For the text-containing cell, return its midpoint in [x, y] coordinate format. 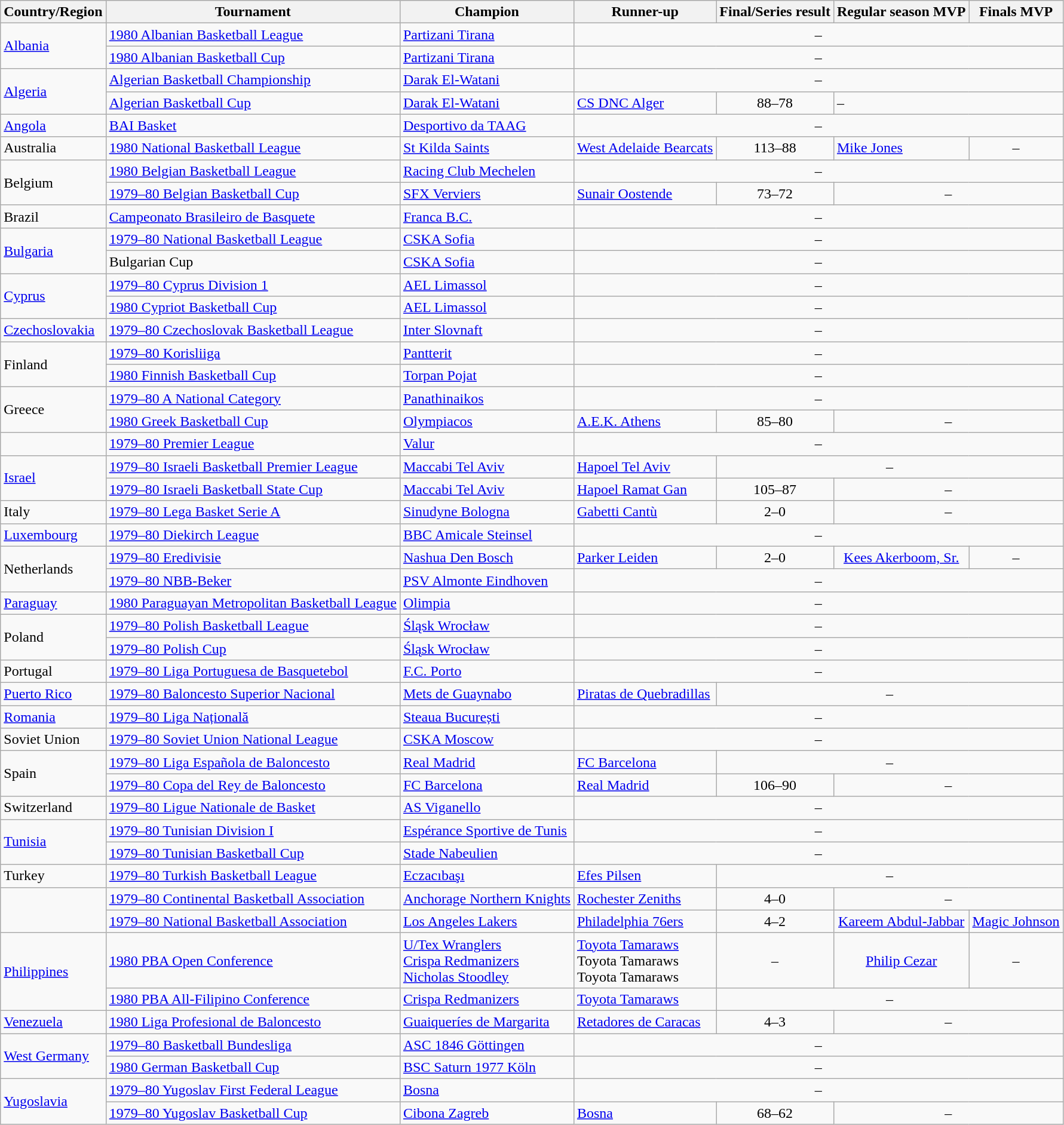
1979–80 Liga Națională [253, 717]
68–62 [775, 1113]
SFX Verviers [486, 194]
Mike Jones [901, 148]
1980 Albanian Basketball Cup [253, 57]
1980 German Basketball Cup [253, 1068]
1980 PBA All-Filipino Conference [253, 999]
1980 Finnish Basketball Cup [253, 376]
85–80 [775, 421]
CSKA Moscow [486, 740]
Runner-up [645, 12]
1980 Belgian Basketball League [253, 171]
Switzerland [53, 808]
1979–80 Diekirch League [253, 535]
1979–80 Korisliiga [253, 353]
Greece [53, 410]
Regular season MVP [901, 12]
F.C. Porto [486, 672]
1979–80 Czechoslovak Basketball League [253, 330]
113–88 [775, 148]
Racing Club Mechelen [486, 171]
1980 Greek Basketball Cup [253, 421]
1979–80 Polish Basketball League [253, 626]
Tournament [253, 12]
Los Angeles Lakers [486, 921]
1979–80 Cyprus Division 1 [253, 285]
4–0 [775, 899]
1979–80 Tunisian Basketball Cup [253, 853]
Paraguay [53, 603]
Kareem Abdul-Jabbar [901, 921]
Eczacıbaşı [486, 876]
Soviet Union [53, 740]
4–3 [775, 1022]
Spain [53, 774]
1980 Albanian Basketball League [253, 35]
Rochester Zeniths [645, 899]
1979–80 Basketball Bundesliga [253, 1045]
Czechoslovakia [53, 330]
BSC Saturn 1977 Köln [486, 1068]
Algerian Basketball Championship [253, 80]
1980 Cypriot Basketball Cup [253, 308]
Crispa Redmanizers [486, 999]
AS Viganello [486, 808]
CS DNC Alger [645, 103]
West Adelaide Bearcats [645, 148]
105–87 [775, 489]
Angola [53, 125]
Romania [53, 717]
1980 Paraguayan Metropolitan Basketball League [253, 603]
1979–80 Continental Basketball Association [253, 899]
Brazil [53, 216]
1979–80 Eredivisie [253, 557]
Israel [53, 478]
1979–80 Liga Portuguesa de Basquetebol [253, 672]
Cibona Zagreb [486, 1113]
BAI Basket [253, 125]
Philadelphia 76ers [645, 921]
Anchorage Northern Knights [486, 899]
1979–80 Baloncesto Superior Nacional [253, 694]
Turkey [53, 876]
Hapoel Tel Aviv [645, 467]
Luxembourg [53, 535]
Torpan Pojat [486, 376]
1979–80 Liga Española de Baloncesto [253, 762]
Sunair Oostende [645, 194]
Yugoslavia [53, 1102]
Algeria [53, 91]
Netherlands [53, 569]
Hapoel Ramat Gan [645, 489]
Finland [53, 364]
Parker Leiden [645, 557]
1979–80 Belgian Basketball Cup [253, 194]
Final/Series result [775, 12]
Cyprus [53, 296]
1979–80 Tunisian Division I [253, 830]
St Kilda Saints [486, 148]
Gabetti Cantù [645, 512]
Piratas de Quebradillas [645, 694]
1979–80 Yugoslav First Federal League [253, 1090]
Bulgarian Cup [253, 262]
1979–80 Polish Cup [253, 648]
1979–80 Copa del Rey de Baloncesto [253, 785]
Stade Nabeulien [486, 853]
West Germany [53, 1056]
1979–80 Soviet Union National League [253, 740]
88–78 [775, 103]
Guaiqueríes de Margarita [486, 1022]
Campeonato Brasileiro de Basquete [253, 216]
Pantterit [486, 353]
Desportivo da TAAG [486, 125]
Poland [53, 637]
Olympiacos [486, 421]
Inter Slovnaft [486, 330]
Bulgaria [53, 250]
1979–80 Turkish Basketball League [253, 876]
1980 PBA Open Conference [253, 960]
Mets de Guaynabo [486, 694]
U/Tex WranglersCrispa RedmanizersNicholas Stoodley [486, 960]
Retadores de Caracas [645, 1022]
1979–80 National Basketball Association [253, 921]
4–2 [775, 921]
Albania [53, 46]
Portugal [53, 672]
Espérance Sportive de Tunis [486, 830]
ASC 1846 Göttingen [486, 1045]
Champion [486, 12]
Sinudyne Bologna [486, 512]
Valur [486, 444]
BBC Amicale Steinsel [486, 535]
Finals MVP [1016, 12]
Venezuela [53, 1022]
Toyota TamarawsToyota TamarawsToyota Tamaraws [645, 960]
1979–80 Israeli Basketball Premier League [253, 467]
PSV Almonte Eindhoven [486, 580]
73–72 [775, 194]
A.E.K. Athens [645, 421]
Country/Region [53, 12]
1979–80 Premier League [253, 444]
Philippines [53, 971]
Olimpia [486, 603]
1979–80 Ligue Nationale de Basket [253, 808]
Puerto Rico [53, 694]
Belgium [53, 182]
1979–80 A National Category [253, 398]
1979–80 Yugoslav Basketball Cup [253, 1113]
Franca B.C. [486, 216]
106–90 [775, 785]
Nashua Den Bosch [486, 557]
1980 Liga Profesional de Baloncesto [253, 1022]
Steaua București [486, 717]
Efes Pilsen [645, 876]
1979–80 Lega Basket Serie A [253, 512]
Philip Cezar [901, 960]
Tunisia [53, 842]
1979–80 NBB-Beker [253, 580]
1980 National Basketball League [253, 148]
Australia [53, 148]
Magic Johnson [1016, 921]
1979–80 National Basketball League [253, 239]
Italy [53, 512]
1979–80 Israeli Basketball State Cup [253, 489]
Panathinaikos [486, 398]
Algerian Basketball Cup [253, 103]
Kees Akerboom, Sr. [901, 557]
Toyota Tamaraws [645, 999]
